From the cell containing the given text, extract its center point as (x, y) coordinate. 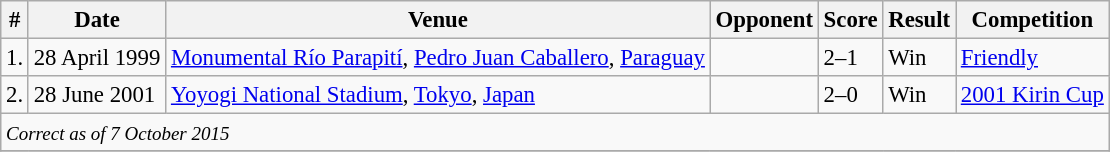
Date (96, 20)
1. (15, 58)
2001 Kirin Cup (1033, 95)
Competition (1033, 20)
2–1 (850, 58)
Result (920, 20)
Correct as of 7 October 2015 (555, 133)
Score (850, 20)
Monumental Río Parapití, Pedro Juan Caballero, Paraguay (438, 58)
28 April 1999 (96, 58)
Opponent (764, 20)
Venue (438, 20)
28 June 2001 (96, 95)
2–0 (850, 95)
2. (15, 95)
Friendly (1033, 58)
# (15, 20)
Yoyogi National Stadium, Tokyo, Japan (438, 95)
